Capture the cell that displays the provided text and extract its [x, y] central coordinate. 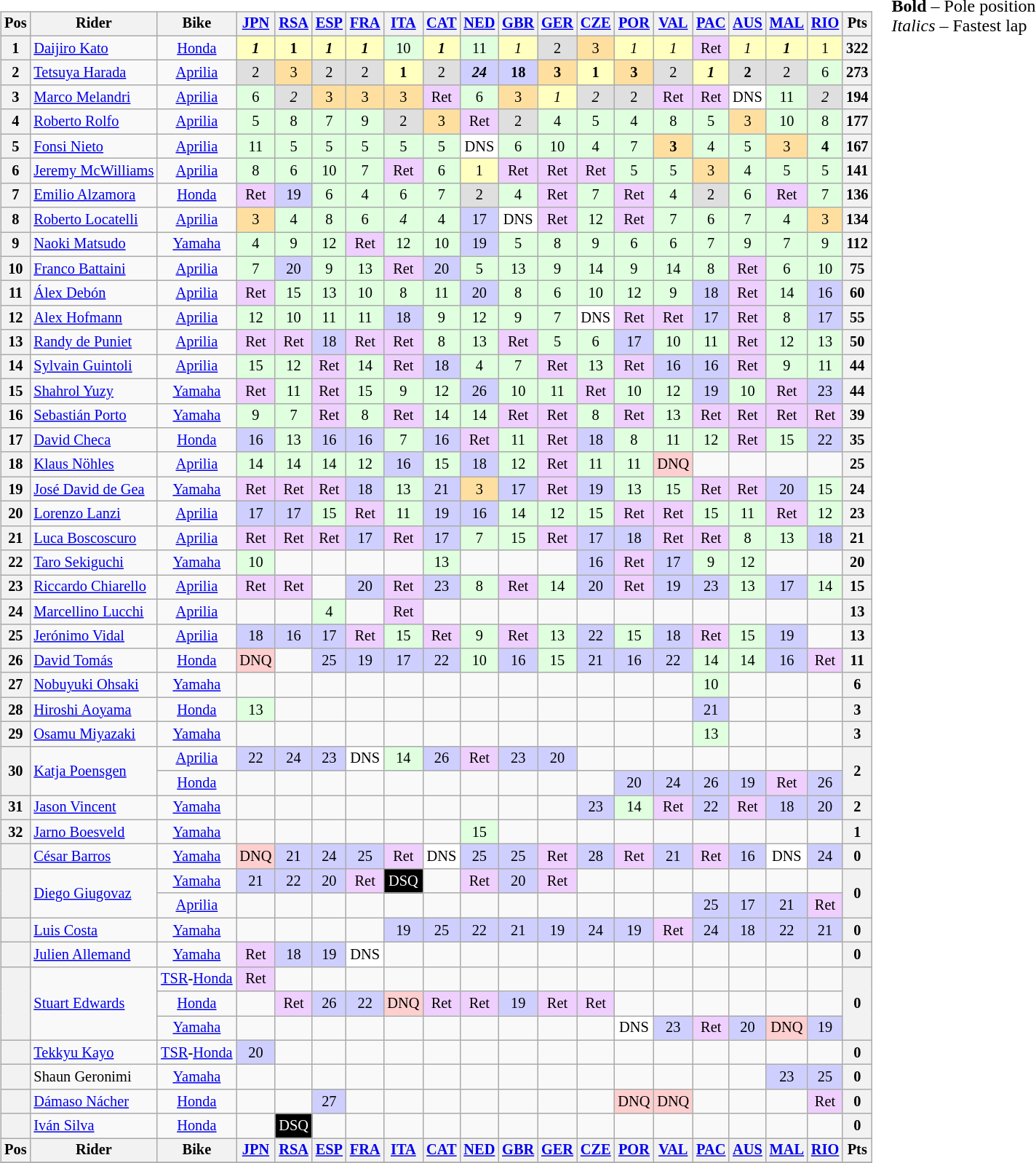
Taro Sekiguchi [93, 563]
136 [857, 195]
31 [15, 808]
50 [857, 342]
Randy de Puniet [93, 342]
55 [857, 318]
Sebastián Porto [93, 416]
Osamu Miyazaki [93, 734]
35 [857, 440]
Shahrol Yuzy [93, 391]
David Checa [93, 440]
Luis Costa [93, 930]
Daijiro Kato [93, 48]
Jarno Boesveld [93, 832]
Naoki Matsudo [93, 245]
Julien Allemand [93, 955]
Klaus Nöhles [93, 464]
Luca Boscoscuro [93, 538]
29 [15, 734]
Riccardo Chiarello [93, 587]
Roberto Locatelli [93, 220]
Marcellino Lucchi [93, 611]
Shaun Geronimi [93, 1077]
Iván Silva [93, 1126]
Tekkyu Kayo [93, 1052]
Jeremy McWilliams [93, 171]
Stuart Edwards [93, 1003]
75 [857, 269]
Marco Melandri [93, 98]
Roberto Rolfo [93, 122]
194 [857, 98]
30 [15, 770]
60 [857, 293]
39 [857, 416]
Franco Battaini [93, 269]
César Barros [93, 857]
Fonsi Nieto [93, 146]
Sylvain Guintoli [93, 367]
322 [857, 48]
273 [857, 73]
167 [857, 146]
Alex Hofmann [93, 318]
Lorenzo Lanzi [93, 514]
Katja Poensgen [93, 770]
Hiroshi Aoyama [93, 710]
Jason Vincent [93, 808]
José David de Gea [93, 489]
134 [857, 220]
Emilio Alzamora [93, 195]
David Tomás [93, 661]
112 [857, 245]
Diego Giugovaz [93, 894]
Tetsuya Harada [93, 73]
Jerónimo Vidal [93, 636]
177 [857, 122]
141 [857, 171]
Nobuyuki Ohsaki [93, 685]
Álex Debón [93, 293]
32 [15, 832]
Dámaso Nácher [93, 1102]
